Provide the (X, Y) coordinate of the cell's center where the given text is located.  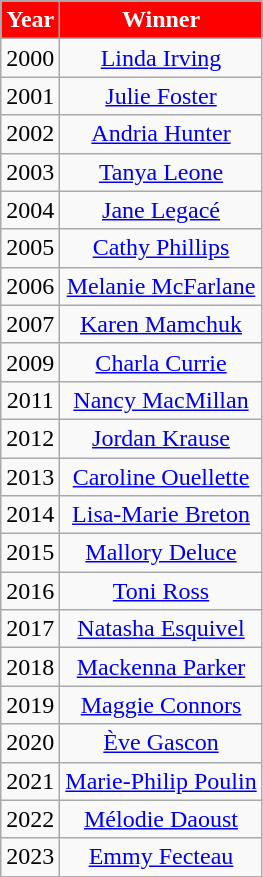
2014 (30, 515)
Jordan Krause (161, 438)
2018 (30, 667)
2013 (30, 477)
Melanie McFarlane (161, 286)
Ève Gascon (161, 743)
Mélodie Daoust (161, 819)
Caroline Ouellette (161, 477)
Charla Currie (161, 362)
2009 (30, 362)
Andria Hunter (161, 134)
Nancy MacMillan (161, 400)
2004 (30, 210)
2005 (30, 248)
2002 (30, 134)
2012 (30, 438)
2019 (30, 705)
Year (30, 20)
Toni Ross (161, 591)
2003 (30, 172)
Karen Mamchuk (161, 324)
2022 (30, 819)
2007 (30, 324)
Jane Legacé (161, 210)
Natasha Esquivel (161, 629)
Winner (161, 20)
Lisa-Marie Breton (161, 515)
2015 (30, 553)
2021 (30, 781)
Emmy Fecteau (161, 857)
Julie Foster (161, 96)
2016 (30, 591)
Linda Irving (161, 58)
2017 (30, 629)
2020 (30, 743)
2011 (30, 400)
Cathy Phillips (161, 248)
2006 (30, 286)
Tanya Leone (161, 172)
Mackenna Parker (161, 667)
2000 (30, 58)
Marie-Philip Poulin (161, 781)
2023 (30, 857)
2001 (30, 96)
Maggie Connors (161, 705)
Mallory Deluce (161, 553)
